Return the [x, y] coordinate for the center point of the cell that contains the specified text.  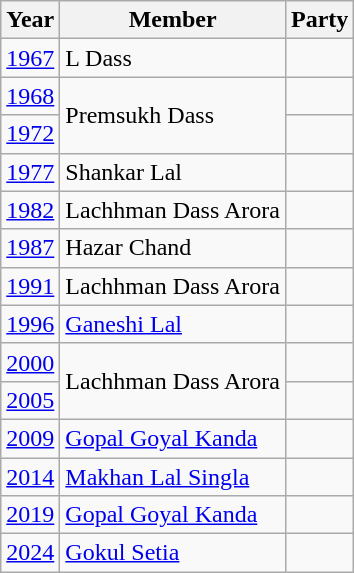
1977 [30, 172]
1987 [30, 248]
Ganeshi Lal [173, 324]
1968 [30, 96]
Party [319, 20]
Year [30, 20]
1982 [30, 210]
2005 [30, 400]
2000 [30, 362]
Shankar Lal [173, 172]
Gokul Setia [173, 553]
1996 [30, 324]
1991 [30, 286]
Hazar Chand [173, 248]
Member [173, 20]
L Dass [173, 58]
2024 [30, 553]
1972 [30, 134]
Makhan Lal Singla [173, 477]
2009 [30, 438]
2014 [30, 477]
Premsukh Dass [173, 115]
1967 [30, 58]
2019 [30, 515]
